Search for the cell housing the specified text and yield its [x, y] center coordinate. 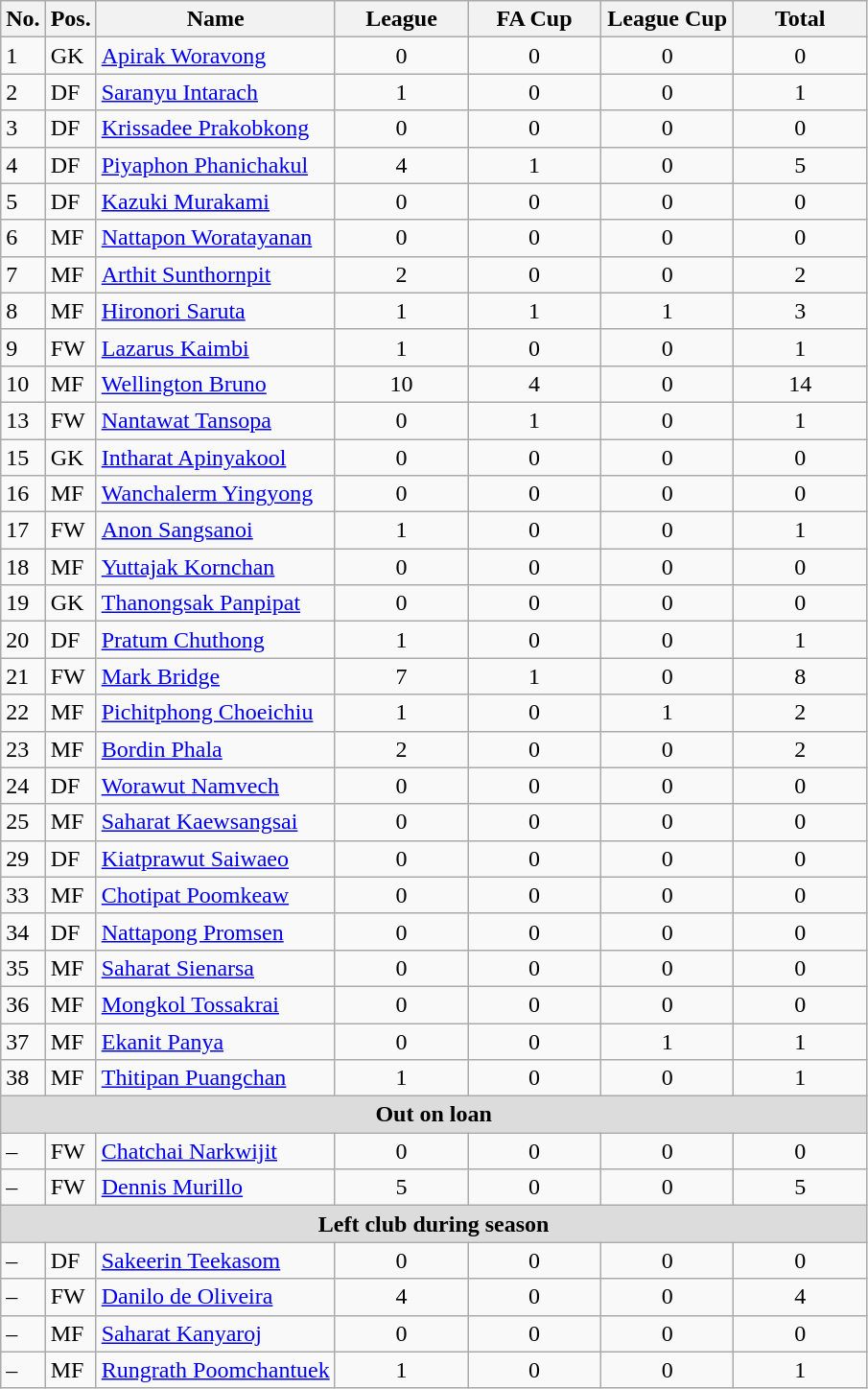
37 [23, 1041]
Kiatprawut Saiwaeo [215, 859]
13 [23, 420]
34 [23, 931]
Nattapon Woratayanan [215, 238]
Intharat Apinyakool [215, 458]
9 [23, 347]
6 [23, 238]
Lazarus Kaimbi [215, 347]
Chatchai Narkwijit [215, 1151]
16 [23, 494]
Mongkol Tossakrai [215, 1004]
Anon Sangsanoi [215, 530]
Total [800, 19]
Worawut Namvech [215, 786]
Kazuki Murakami [215, 201]
Saharat Kanyaroj [215, 1333]
No. [23, 19]
17 [23, 530]
Nattapong Promsen [215, 931]
24 [23, 786]
21 [23, 676]
Saranyu Intarach [215, 92]
18 [23, 567]
Rungrath Poomchantuek [215, 1370]
Wellington Bruno [215, 384]
Mark Bridge [215, 676]
23 [23, 749]
35 [23, 968]
Wanchalerm Yingyong [215, 494]
25 [23, 822]
38 [23, 1078]
Saharat Kaewsangsai [215, 822]
Pratum Chuthong [215, 640]
Pos. [71, 19]
Dennis Murillo [215, 1188]
League [401, 19]
Name [215, 19]
Chotipat Poomkeaw [215, 895]
Out on loan [434, 1115]
36 [23, 1004]
Ekanit Panya [215, 1041]
Hironori Saruta [215, 311]
22 [23, 713]
33 [23, 895]
Left club during season [434, 1224]
14 [800, 384]
FA Cup [535, 19]
Yuttajak Kornchan [215, 567]
Saharat Sienarsa [215, 968]
Apirak Woravong [215, 56]
Nantawat Tansopa [215, 420]
Piyaphon Phanichakul [215, 165]
League Cup [668, 19]
Danilo de Oliveira [215, 1297]
Bordin Phala [215, 749]
29 [23, 859]
19 [23, 603]
Thanongsak Panpipat [215, 603]
Arthit Sunthornpit [215, 274]
Krissadee Prakobkong [215, 129]
Pichitphong Choeichiu [215, 713]
20 [23, 640]
15 [23, 458]
Thitipan Puangchan [215, 1078]
Sakeerin Teekasom [215, 1260]
